Search for the cell housing the specified text and yield its [x, y] center coordinate. 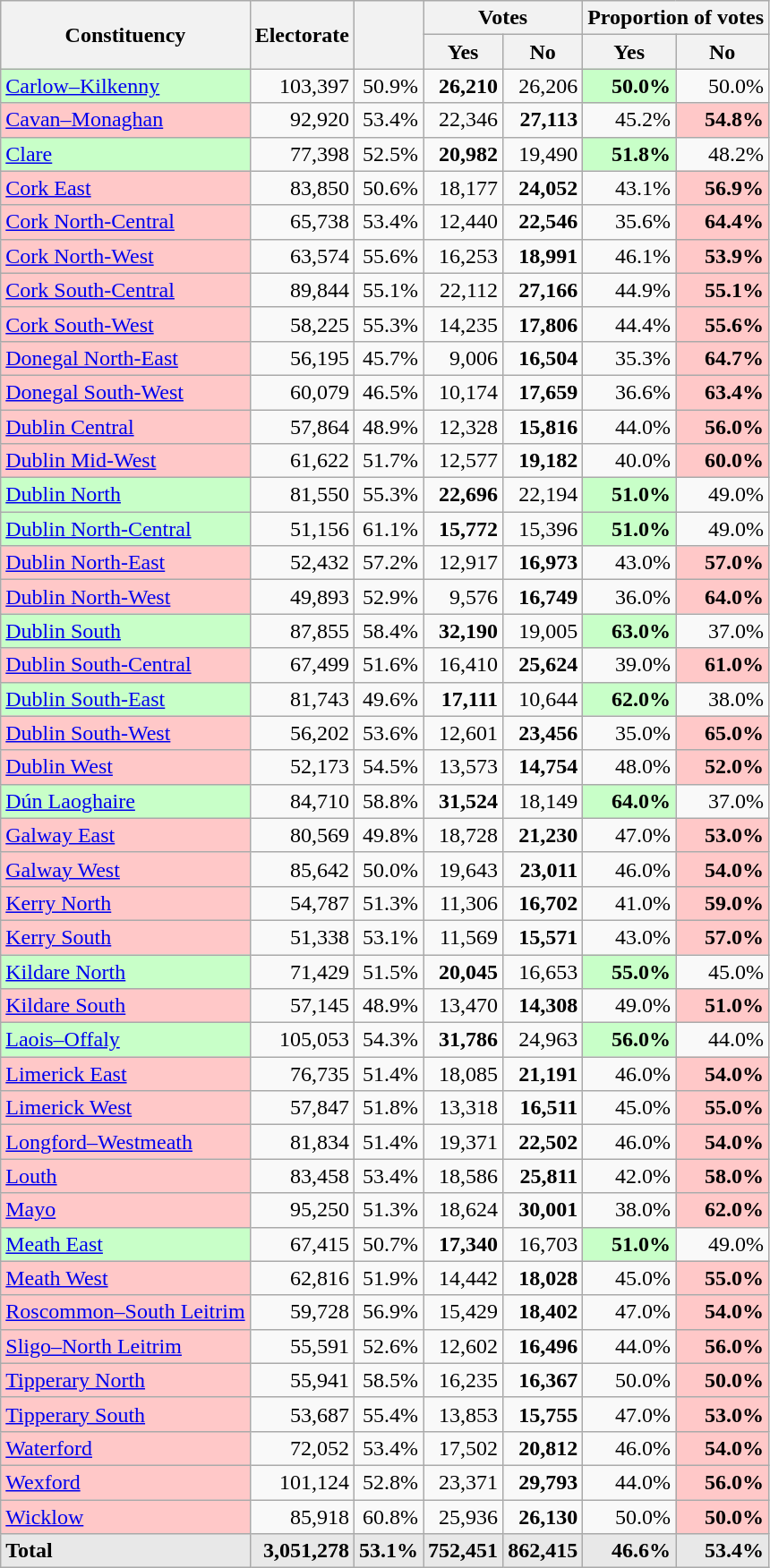
35.6% [629, 222]
64.4% [723, 222]
57,145 [302, 1006]
29,793 [543, 1482]
752,451 [464, 1551]
81,834 [302, 1142]
18,085 [464, 1074]
16,702 [543, 903]
85,918 [302, 1517]
Constituency [125, 35]
17,340 [464, 1244]
43.1% [629, 188]
52.8% [389, 1482]
Sligo–North Leitrim [125, 1346]
12,440 [464, 222]
83,850 [302, 188]
3,051,278 [302, 1551]
58.5% [389, 1380]
46.1% [629, 256]
26,206 [543, 86]
Meath West [125, 1278]
14,235 [464, 324]
Donegal South-West [125, 392]
15,772 [464, 529]
63,574 [302, 256]
18,402 [543, 1312]
77,398 [302, 154]
51.7% [389, 461]
Dublin Mid-West [125, 461]
50.6% [389, 188]
48.0% [629, 767]
53.6% [389, 733]
9,576 [464, 597]
Dublin South [125, 631]
39.0% [629, 665]
57,864 [302, 427]
Dún Laoghaire [125, 801]
55,941 [302, 1380]
Dublin South-East [125, 699]
51.6% [389, 665]
Roscommon–South Leitrim [125, 1312]
36.0% [629, 597]
51,156 [302, 529]
Cork East [125, 188]
21,191 [543, 1074]
35.3% [629, 358]
55.4% [389, 1414]
27,113 [543, 120]
101,124 [302, 1482]
36.6% [629, 392]
87,855 [302, 631]
Clare [125, 154]
61,622 [302, 461]
55,591 [302, 1346]
71,429 [302, 971]
Dublin North [125, 495]
53.9% [723, 256]
22,112 [464, 290]
20,812 [543, 1448]
16,235 [464, 1380]
57.2% [389, 563]
20,045 [464, 971]
13,573 [464, 767]
35.0% [629, 733]
Limerick East [125, 1074]
14,442 [464, 1278]
11,569 [464, 937]
44.9% [629, 290]
49.8% [389, 835]
12,601 [464, 733]
60.8% [389, 1517]
Meath East [125, 1244]
31,524 [464, 801]
Kildare South [125, 1006]
Waterford [125, 1448]
21,230 [543, 835]
65.0% [723, 733]
16,511 [543, 1108]
19,490 [543, 154]
92,920 [302, 120]
81,743 [302, 699]
17,502 [464, 1448]
18,991 [543, 256]
45.2% [629, 120]
59,728 [302, 1312]
89,844 [302, 290]
16,367 [543, 1380]
26,130 [543, 1517]
27,166 [543, 290]
52.9% [389, 597]
18,624 [464, 1210]
15,571 [543, 937]
17,806 [543, 324]
20,982 [464, 154]
16,410 [464, 665]
16,504 [543, 358]
16,973 [543, 563]
61.0% [723, 665]
54.5% [389, 767]
52.0% [723, 767]
44.4% [629, 324]
60.0% [723, 461]
41.0% [629, 903]
15,816 [543, 427]
22,546 [543, 222]
Dublin North-East [125, 563]
46.6% [629, 1551]
Cavan–Monaghan [125, 120]
53,687 [302, 1414]
50.9% [389, 86]
18,149 [543, 801]
12,577 [464, 461]
12,328 [464, 427]
22,346 [464, 120]
58.4% [389, 631]
30,001 [543, 1210]
13,318 [464, 1108]
14,308 [543, 1006]
48.2% [723, 154]
49.6% [389, 699]
22,696 [464, 495]
17,111 [464, 699]
67,415 [302, 1244]
105,053 [302, 1040]
46.5% [389, 392]
22,194 [543, 495]
Tipperary North [125, 1380]
25,811 [543, 1176]
Galway West [125, 869]
15,429 [464, 1312]
Cork North-Central [125, 222]
Dublin South-West [125, 733]
52.6% [389, 1346]
18,028 [543, 1278]
Cork North-West [125, 256]
52,432 [302, 563]
Carlow–Kilkenny [125, 86]
Mayo [125, 1210]
54,787 [302, 903]
58,225 [302, 324]
Limerick West [125, 1108]
18,586 [464, 1176]
22,502 [543, 1142]
12,602 [464, 1346]
85,642 [302, 869]
49,893 [302, 597]
59.0% [723, 903]
16,703 [543, 1244]
Kildare North [125, 971]
56,195 [302, 358]
Electorate [302, 35]
67,499 [302, 665]
Votes [503, 18]
23,011 [543, 869]
13,470 [464, 1006]
52.5% [389, 154]
54.3% [389, 1040]
Longford–Westmeath [125, 1142]
19,643 [464, 869]
Louth [125, 1176]
52,173 [302, 767]
76,735 [302, 1074]
51.9% [389, 1278]
Dublin Central [125, 427]
Galway East [125, 835]
15,755 [543, 1414]
54.8% [723, 120]
11,306 [464, 903]
Wicklow [125, 1517]
25,936 [464, 1517]
Proportion of votes [676, 18]
Kerry North [125, 903]
862,415 [543, 1551]
84,710 [302, 801]
72,052 [302, 1448]
81,550 [302, 495]
Wexford [125, 1482]
65,738 [302, 222]
14,754 [543, 767]
56,202 [302, 733]
19,371 [464, 1142]
31,786 [464, 1040]
83,458 [302, 1176]
63.4% [723, 392]
Laois–Offaly [125, 1040]
51.5% [389, 971]
80,569 [302, 835]
Donegal North-East [125, 358]
Dublin North-Central [125, 529]
103,397 [302, 86]
16,749 [543, 597]
63.0% [629, 631]
16,653 [543, 971]
Dublin North-West [125, 597]
9,006 [464, 358]
Dublin West [125, 767]
32,190 [464, 631]
Kerry South [125, 937]
26,210 [464, 86]
16,253 [464, 256]
12,917 [464, 563]
40.0% [629, 461]
23,371 [464, 1482]
19,182 [543, 461]
Cork South-West [125, 324]
61.1% [389, 529]
10,644 [543, 699]
58.8% [389, 801]
24,052 [543, 188]
62,816 [302, 1278]
18,177 [464, 188]
Dublin South-Central [125, 665]
18,728 [464, 835]
60,079 [302, 392]
Tipperary South [125, 1414]
58.0% [723, 1176]
16,496 [543, 1346]
23,456 [543, 733]
95,250 [302, 1210]
64.7% [723, 358]
42.0% [629, 1176]
15,396 [543, 529]
45.7% [389, 358]
13,853 [464, 1414]
Cork South-Central [125, 290]
10,174 [464, 392]
50.7% [389, 1244]
24,963 [543, 1040]
Total [125, 1551]
19,005 [543, 631]
25,624 [543, 665]
57,847 [302, 1108]
17,659 [543, 392]
51,338 [302, 937]
